Scan for the cell matching the given text and deliver its [x, y] coordinate at center. 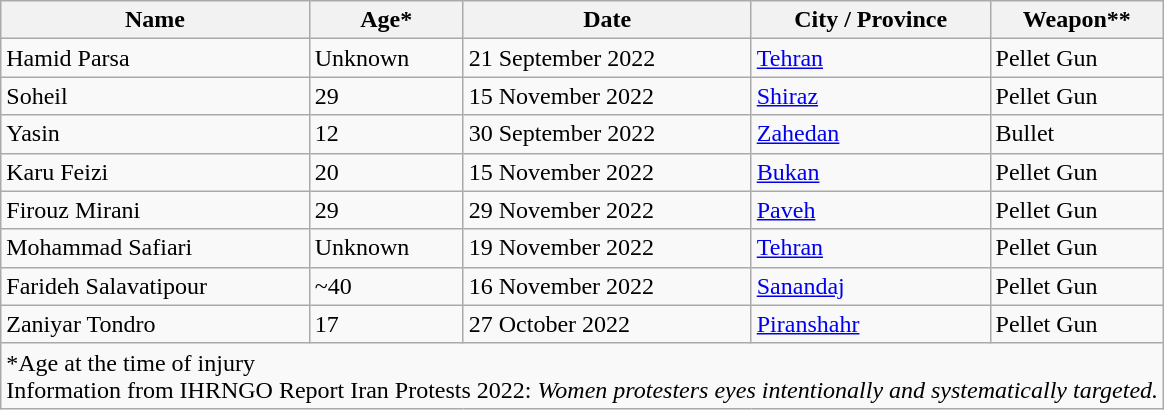
Yasin [155, 134]
Bukan [870, 172]
30 September 2022 [607, 134]
Karu Feizi [155, 172]
20 [386, 172]
Age* [386, 20]
Weapon** [1077, 20]
Name [155, 20]
Paveh [870, 210]
Farideh Salavatipour [155, 286]
Piranshahr [870, 324]
29 November 2022 [607, 210]
27 October 2022 [607, 324]
12 [386, 134]
Sanandaj [870, 286]
Bullet [1077, 134]
Hamid Parsa [155, 58]
Soheil [155, 96]
Firouz Mirani [155, 210]
*Age at the time of injuryInformation from IHRNGO Report Iran Protests 2022: Women protesters eyes intentionally and systematically targeted. [582, 376]
19 November 2022 [607, 248]
City / Province [870, 20]
21 September 2022 [607, 58]
Date [607, 20]
Zaniyar Tondro [155, 324]
Mohammad Safiari [155, 248]
Shiraz [870, 96]
17 [386, 324]
16 November 2022 [607, 286]
~40 [386, 286]
Zahedan [870, 134]
